Find where the given text appears and provide that cell's center as [x, y] coordinate. 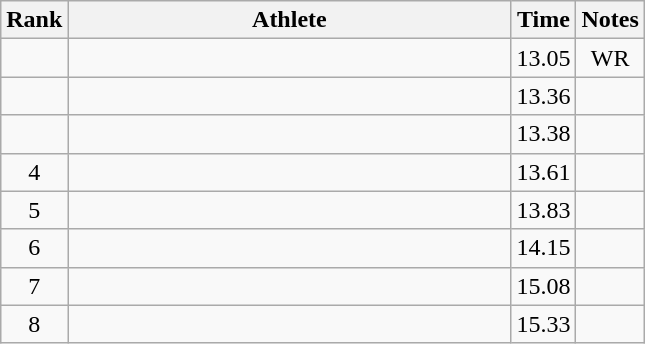
Time [544, 20]
8 [34, 324]
13.38 [544, 134]
Rank [34, 20]
13.61 [544, 172]
Notes [610, 20]
14.15 [544, 248]
13.36 [544, 96]
13.83 [544, 210]
5 [34, 210]
15.33 [544, 324]
WR [610, 58]
7 [34, 286]
6 [34, 248]
13.05 [544, 58]
15.08 [544, 286]
Athlete [290, 20]
4 [34, 172]
